Capture the cell that displays the provided text and extract its [x, y] central coordinate. 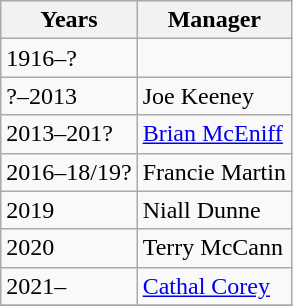
2021– [69, 286]
?–2013 [69, 96]
Joe Keeney [214, 96]
Years [69, 20]
2019 [69, 210]
Francie Martin [214, 172]
Cathal Corey [214, 286]
1916–? [69, 58]
Brian McEniff [214, 134]
2013–201? [69, 134]
Niall Dunne [214, 210]
2020 [69, 248]
2016–18/19? [69, 172]
Terry McCann [214, 248]
Manager [214, 20]
